Determine the [X, Y] coordinate at the center of the cell enclosing the given text.  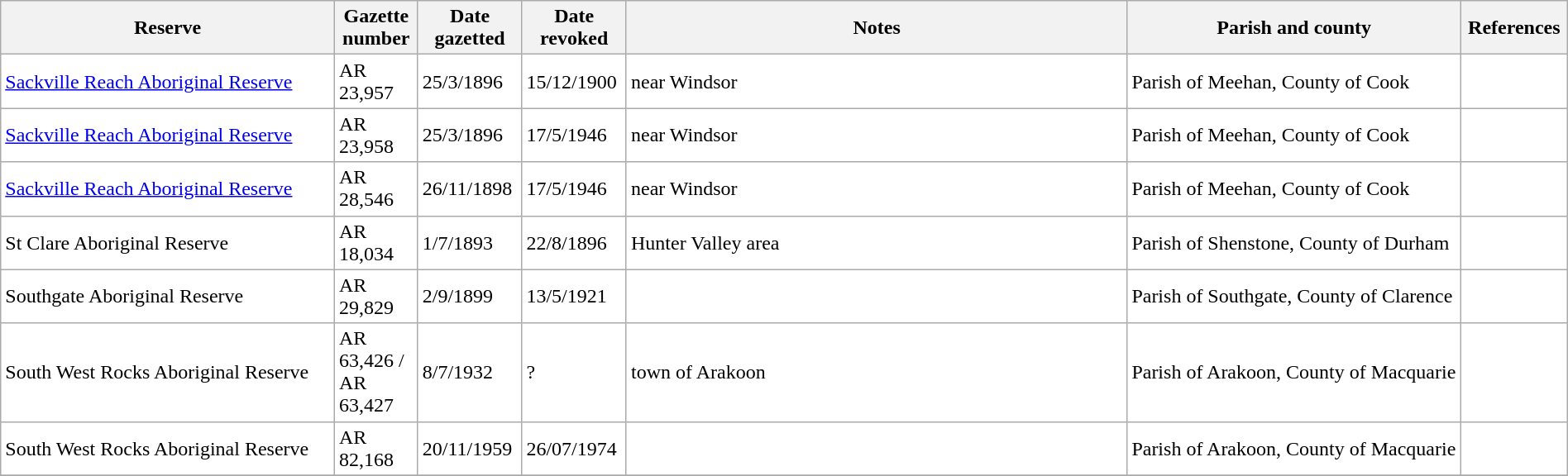
Notes [877, 28]
AR 23,957 [375, 81]
AR 82,168 [375, 448]
town of Arakoon [877, 372]
8/7/1932 [470, 372]
20/11/1959 [470, 448]
References [1513, 28]
Parish of Southgate, County of Clarence [1294, 296]
AR 63,426 / AR 63,427 [375, 372]
Hunter Valley area [877, 243]
26/11/1898 [470, 188]
Gazette number [375, 28]
22/8/1896 [574, 243]
St Clare Aboriginal Reserve [168, 243]
? [574, 372]
15/12/1900 [574, 81]
Date revoked [574, 28]
Parish and county [1294, 28]
Southgate Aboriginal Reserve [168, 296]
AR 29,829 [375, 296]
Date gazetted [470, 28]
26/07/1974 [574, 448]
AR 23,958 [375, 136]
2/9/1899 [470, 296]
Parish of Shenstone, County of Durham [1294, 243]
1/7/1893 [470, 243]
AR 18,034 [375, 243]
AR 28,546 [375, 188]
13/5/1921 [574, 296]
Reserve [168, 28]
